Locate the cell with the specified text and output its (x, y) center coordinate. 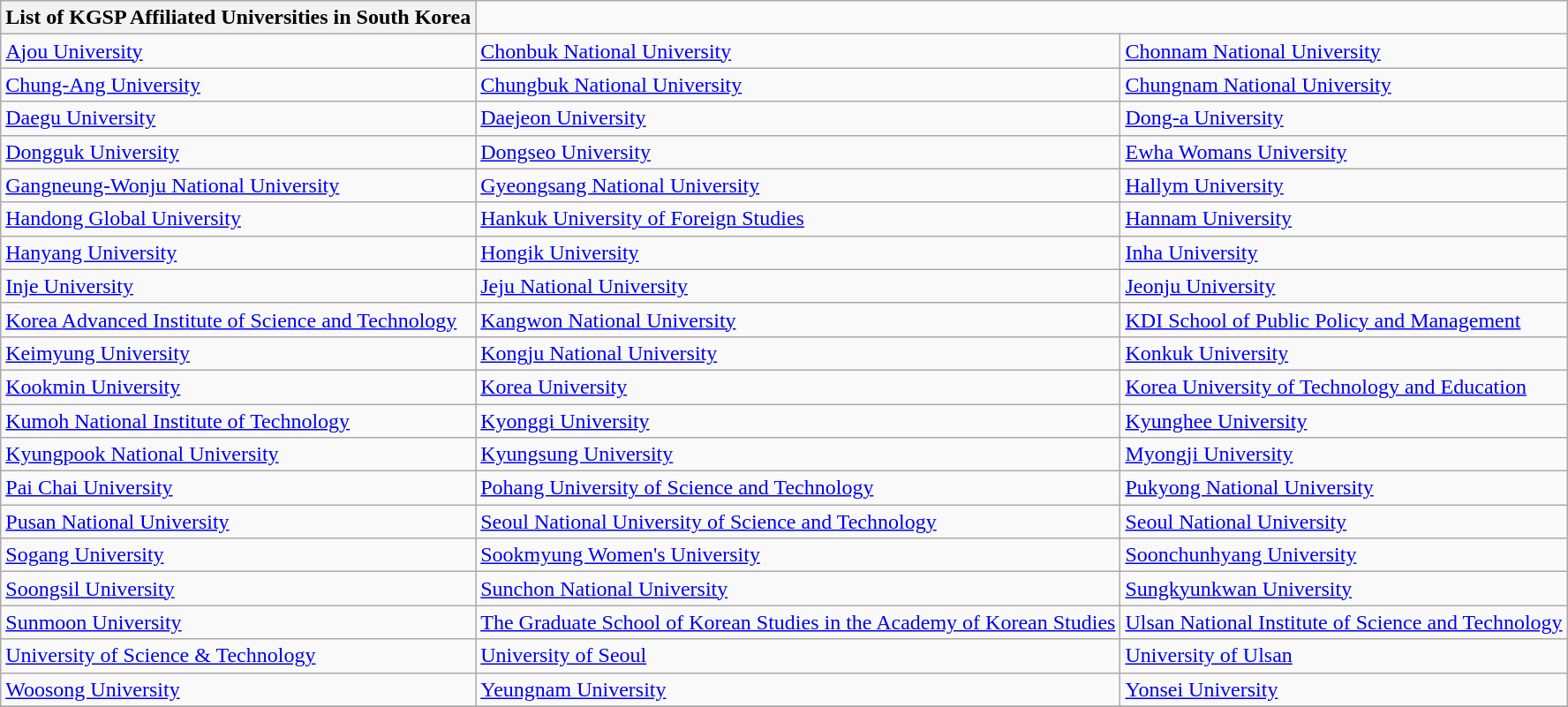
Korea University of Technology and Education (1344, 387)
Chonnam National University (1344, 51)
Chung-Ang University (238, 85)
Sunchon National University (798, 589)
Gyeongsang National University (798, 185)
Seoul National University (1344, 522)
University of Science & Technology (238, 656)
Hankuk University of Foreign Studies (798, 219)
University of Seoul (798, 656)
Hannam University (1344, 219)
Konkuk University (1344, 353)
Sunmoon University (238, 622)
Jeonju University (1344, 286)
Kumoh National Institute of Technology (238, 421)
Woosong University (238, 689)
Hallym University (1344, 185)
Ajou University (238, 51)
Ulsan National Institute of Science and Technology (1344, 622)
Myongji University (1344, 455)
Jeju National University (798, 286)
Kyungpook National University (238, 455)
KDI School of Public Policy and Management (1344, 320)
Chonbuk National University (798, 51)
University of Ulsan (1344, 656)
Kyonggi University (798, 421)
Sogang University (238, 555)
Kangwon National University (798, 320)
Dong-a University (1344, 118)
Handong Global University (238, 219)
Korea Advanced Institute of Science and Technology (238, 320)
Inha University (1344, 252)
Pai Chai University (238, 488)
Gangneung-Wonju National University (238, 185)
Kongju National University (798, 353)
The Graduate School of Korean Studies in the Academy of Korean Studies (798, 622)
Inje University (238, 286)
Daegu University (238, 118)
Kyunghee University (1344, 421)
Dongseo University (798, 152)
Soonchunhyang University (1344, 555)
Yonsei University (1344, 689)
Pukyong National University (1344, 488)
Kookmin University (238, 387)
Yeungnam University (798, 689)
Sookmyung Women's University (798, 555)
Soongsil University (238, 589)
Keimyung University (238, 353)
Pusan National University (238, 522)
Ewha Womans University (1344, 152)
Chungbuk National University (798, 85)
Dongguk University (238, 152)
Sungkyunkwan University (1344, 589)
Pohang University of Science and Technology (798, 488)
Daejeon University (798, 118)
Seoul National University of Science and Technology (798, 522)
Korea University (798, 387)
Hongik University (798, 252)
Hanyang University (238, 252)
Chungnam National University (1344, 85)
List of KGSP Affiliated Universities in South Korea (238, 18)
Kyungsung University (798, 455)
